Capture the cell that displays the provided text and extract its (X, Y) central coordinate. 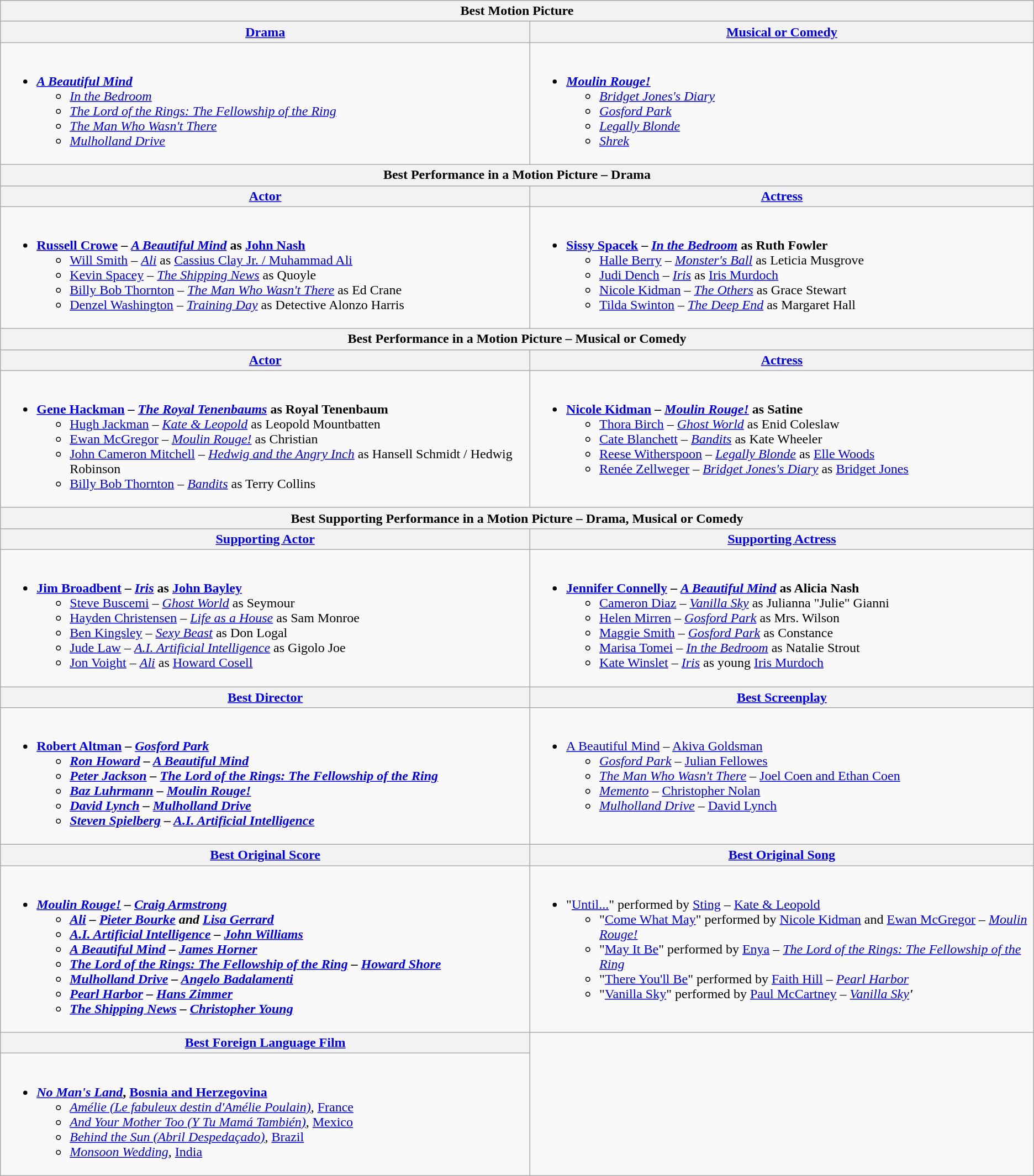
A Beautiful MindIn the BedroomThe Lord of the Rings: The Fellowship of the RingThe Man Who Wasn't ThereMulholland Drive (265, 104)
Best Performance in a Motion Picture – Musical or Comedy (517, 339)
Best Performance in a Motion Picture – Drama (517, 175)
Drama (265, 32)
Best Supporting Performance in a Motion Picture – Drama, Musical or Comedy (517, 518)
Best Screenplay (782, 697)
Moulin Rouge!Bridget Jones's DiaryGosford ParkLegally BlondeShrek (782, 104)
Best Motion Picture (517, 11)
Best Original Song (782, 855)
Best Foreign Language Film (265, 1043)
Best Original Score (265, 855)
Supporting Actor (265, 539)
Best Director (265, 697)
Musical or Comedy (782, 32)
Supporting Actress (782, 539)
